Detect which cell encompasses the target text, then output its [x, y] center coordinate. 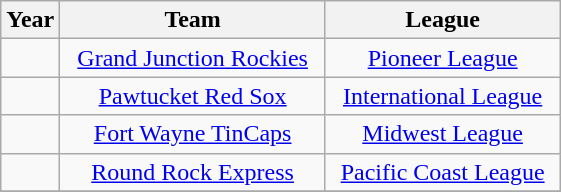
Fort Wayne TinCaps [193, 134]
Pioneer League [442, 58]
Grand Junction Rockies [193, 58]
Pacific Coast League [442, 172]
League [442, 20]
Team [193, 20]
Round Rock Express [193, 172]
International League [442, 96]
Pawtucket Red Sox [193, 96]
Midwest League [442, 134]
Year [30, 20]
